For the text-containing cell, return its midpoint in [x, y] coordinate format. 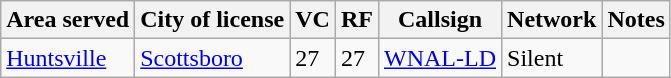
Area served [68, 20]
City of license [212, 20]
VC [313, 20]
Notes [636, 20]
Silent [552, 58]
RF [356, 20]
WNAL-LD [440, 58]
Huntsville [68, 58]
Scottsboro [212, 58]
Network [552, 20]
Callsign [440, 20]
